Detect which cell encompasses the target text, then output its (X, Y) center coordinate. 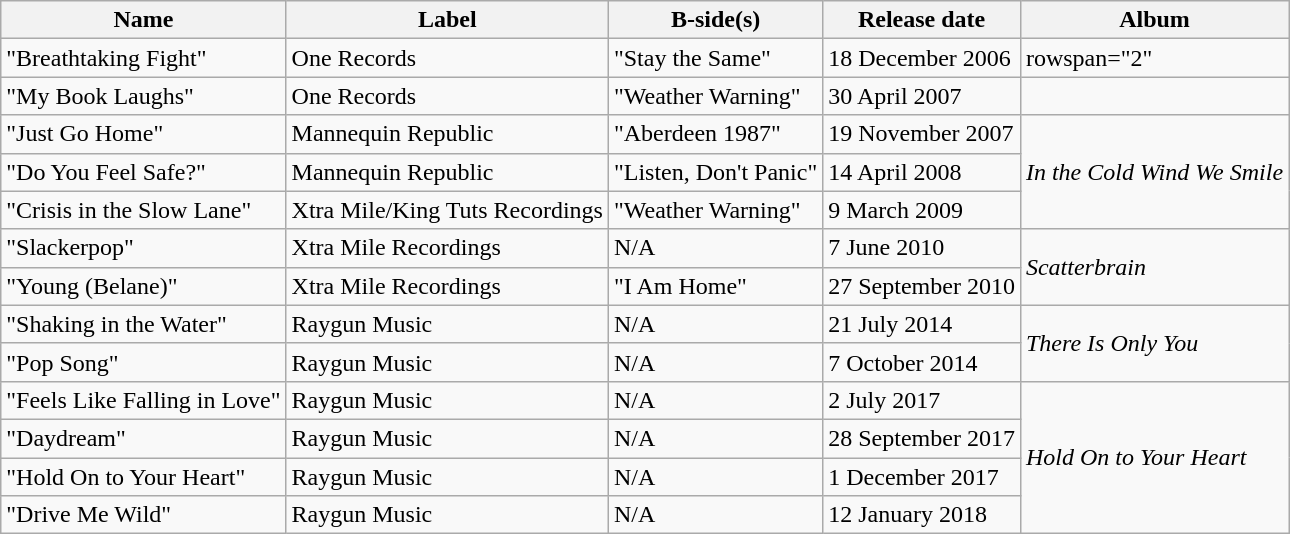
19 November 2007 (922, 134)
Xtra Mile/King Tuts Recordings (447, 210)
"Feels Like Falling in Love" (144, 400)
"Hold On to Your Heart" (144, 477)
9 March 2009 (922, 210)
"Shaking in the Water" (144, 324)
"Crisis in the Slow Lane" (144, 210)
1 December 2017 (922, 477)
rowspan="2" (1154, 58)
"Do You Feel Safe?" (144, 172)
7 June 2010 (922, 248)
Hold On to Your Heart (1154, 457)
14 April 2008 (922, 172)
Release date (922, 20)
"Breathtaking Fight" (144, 58)
"Slackerpop" (144, 248)
27 September 2010 (922, 286)
30 April 2007 (922, 96)
12 January 2018 (922, 515)
Name (144, 20)
"Stay the Same" (715, 58)
"Daydream" (144, 438)
18 December 2006 (922, 58)
"Listen, Don't Panic" (715, 172)
28 September 2017 (922, 438)
Album (1154, 20)
In the Cold Wind We Smile (1154, 172)
2 July 2017 (922, 400)
There Is Only You (1154, 343)
"I Am Home" (715, 286)
7 October 2014 (922, 362)
21 July 2014 (922, 324)
"Aberdeen 1987" (715, 134)
B-side(s) (715, 20)
"Young (Belane)" (144, 286)
"Drive Me Wild" (144, 515)
"Pop Song" (144, 362)
"My Book Laughs" (144, 96)
"Just Go Home" (144, 134)
Scatterbrain (1154, 267)
Label (447, 20)
